Provide the [x, y] coordinate of the cell's center where the given text is located.  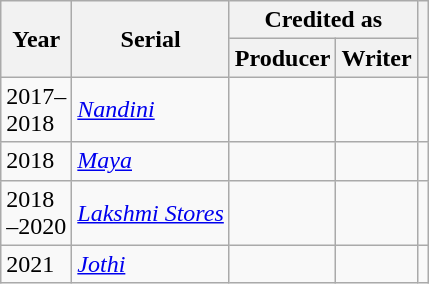
Producer [282, 58]
Jothi [151, 264]
2018 –2020 [36, 212]
2021 [36, 264]
Serial [151, 39]
Nandini [151, 110]
Credited as [323, 20]
2017–2018 [36, 110]
Maya [151, 161]
Year [36, 39]
2018 [36, 161]
Writer [376, 58]
Lakshmi Stores [151, 212]
